Find where the given text appears and provide that cell's center as [X, Y] coordinate. 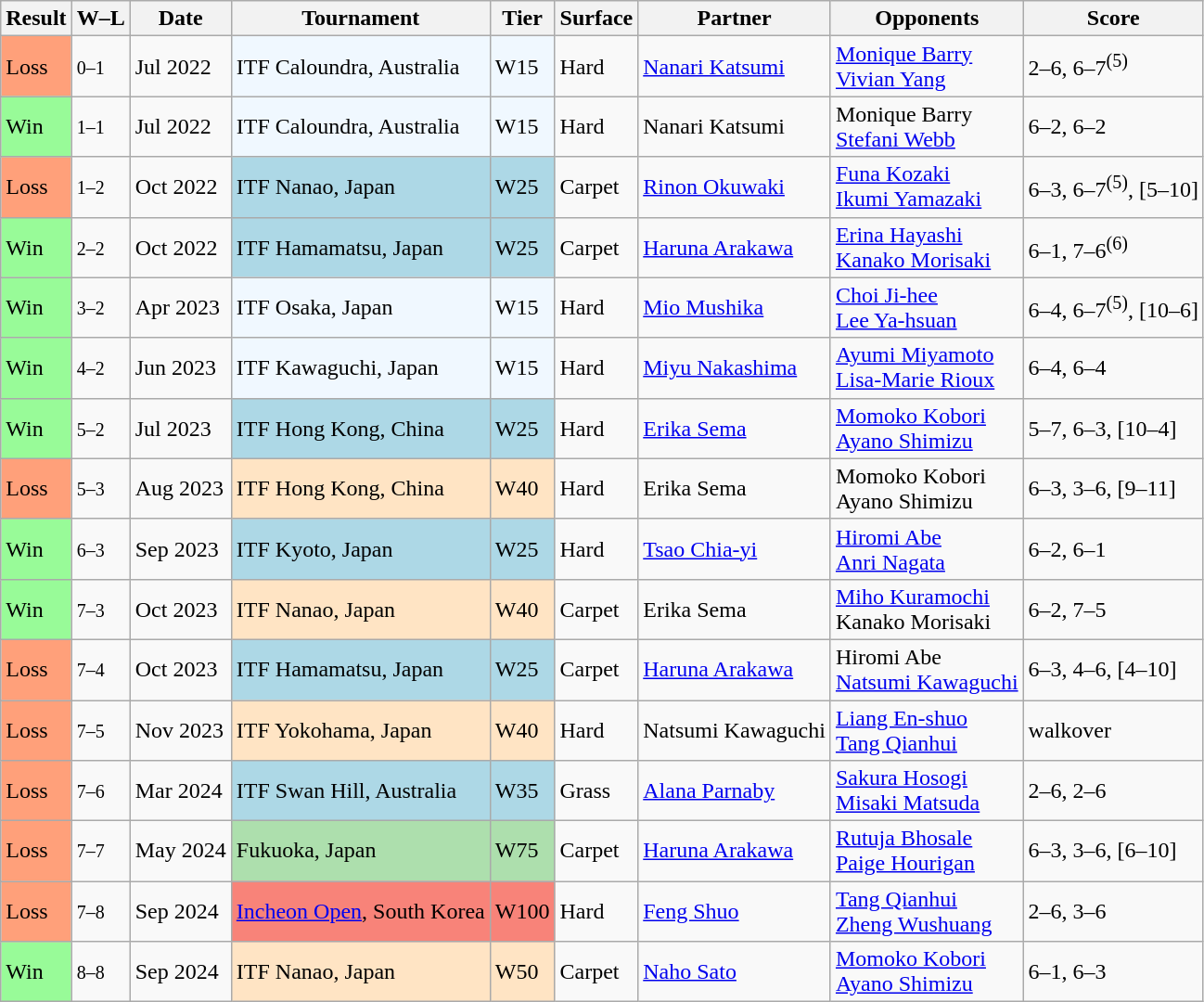
Ayumi Miyamoto Lisa-Marie Rioux [927, 367]
W75 [522, 852]
6–3, 4–6, [4–10] [1113, 670]
Mio Mushika [735, 308]
Sakura Hosogi Misaki Matsuda [927, 790]
ITF Osaka, Japan [360, 308]
7–7 [100, 852]
May 2024 [180, 852]
Tsao Chia-yi [735, 549]
0–1 [100, 67]
Result [36, 19]
2–6, 2–6 [1113, 790]
Grass [596, 790]
Surface [596, 19]
Natsumi Kawaguchi [735, 729]
5–2 [100, 429]
Partner [735, 19]
7–5 [100, 729]
6–2, 6–2 [1113, 126]
2–2 [100, 247]
Alana Parnaby [735, 790]
7–8 [100, 911]
4–2 [100, 367]
6–3, 3–6, [6–10] [1113, 852]
1–2 [100, 187]
2–6, 3–6 [1113, 911]
Mar 2024 [180, 790]
Monique Barry Vivian Yang [927, 67]
Feng Shuo [735, 911]
8–8 [100, 972]
6–2, 7–5 [1113, 609]
6–3, 6–7(5), [5–10] [1113, 187]
Nov 2023 [180, 729]
Incheon Open, South Korea [360, 911]
Monique Barry Stefani Webb [927, 126]
6–3 [100, 549]
Miyu Nakashima [735, 367]
Aug 2023 [180, 488]
6–1, 6–3 [1113, 972]
Jul 2023 [180, 429]
Sep 2023 [180, 549]
5–3 [100, 488]
2–6, 6–7(5) [1113, 67]
Tournament [360, 19]
Funa Kozaki Ikumi Yamazaki [927, 187]
Hiromi Abe Natsumi Kawaguchi [927, 670]
6–2, 6–1 [1113, 549]
Date [180, 19]
7–3 [100, 609]
Erina Hayashi Kanako Morisaki [927, 247]
Naho Sato [735, 972]
Rutuja Bhosale Paige Hourigan [927, 852]
ITF Kawaguchi, Japan [360, 367]
7–6 [100, 790]
Apr 2023 [180, 308]
3–2 [100, 308]
6–4, 6–7(5), [10–6] [1113, 308]
Fukuoka, Japan [360, 852]
Score [1113, 19]
6–4, 6–4 [1113, 367]
W–L [100, 19]
6–1, 7–6(6) [1113, 247]
ITF Yokohama, Japan [360, 729]
Tier [522, 19]
ITF Kyoto, Japan [360, 549]
Hiromi Abe Anri Nagata [927, 549]
Jun 2023 [180, 367]
ITF Swan Hill, Australia [360, 790]
Liang En-shuo Tang Qianhui [927, 729]
Opponents [927, 19]
Rinon Okuwaki [735, 187]
Tang Qianhui Zheng Wushuang [927, 911]
Choi Ji-hee Lee Ya-hsuan [927, 308]
W100 [522, 911]
5–7, 6–3, [10–4] [1113, 429]
6–3, 3–6, [9–11] [1113, 488]
Miho Kuramochi Kanako Morisaki [927, 609]
W50 [522, 972]
7–4 [100, 670]
1–1 [100, 126]
W35 [522, 790]
walkover [1113, 729]
